Detect which cell encompasses the target text, then output its (x, y) center coordinate. 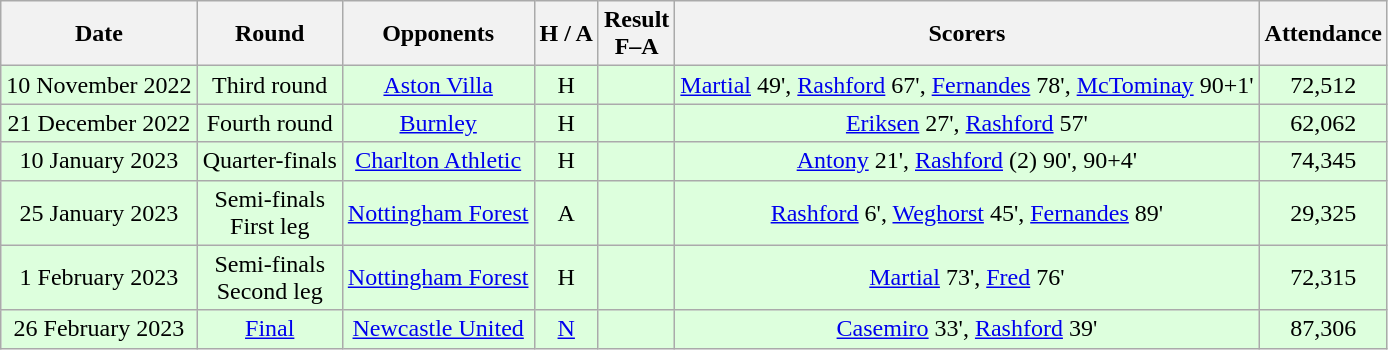
Scorers (967, 34)
25 January 2023 (99, 212)
Final (270, 329)
ResultF–A (636, 34)
Date (99, 34)
Newcastle United (438, 329)
N (566, 329)
Opponents (438, 34)
62,062 (1323, 123)
Rashford 6', Weghorst 45', Fernandes 89' (967, 212)
Martial 73', Fred 76' (967, 278)
Casemiro 33', Rashford 39' (967, 329)
Martial 49', Rashford 67', Fernandes 78', McTominay 90+1' (967, 85)
21 December 2022 (99, 123)
Antony 21', Rashford (2) 90', 90+4' (967, 161)
29,325 (1323, 212)
Burnley (438, 123)
10 November 2022 (99, 85)
Round (270, 34)
Semi-finalsSecond leg (270, 278)
A (566, 212)
72,512 (1323, 85)
Quarter-finals (270, 161)
74,345 (1323, 161)
Semi-finalsFirst leg (270, 212)
Charlton Athletic (438, 161)
Attendance (1323, 34)
Aston Villa (438, 85)
26 February 2023 (99, 329)
H / A (566, 34)
10 January 2023 (99, 161)
87,306 (1323, 329)
Third round (270, 85)
Eriksen 27', Rashford 57' (967, 123)
1 February 2023 (99, 278)
72,315 (1323, 278)
Fourth round (270, 123)
